Determine the [X, Y] coordinate at the center of the cell enclosing the given text.  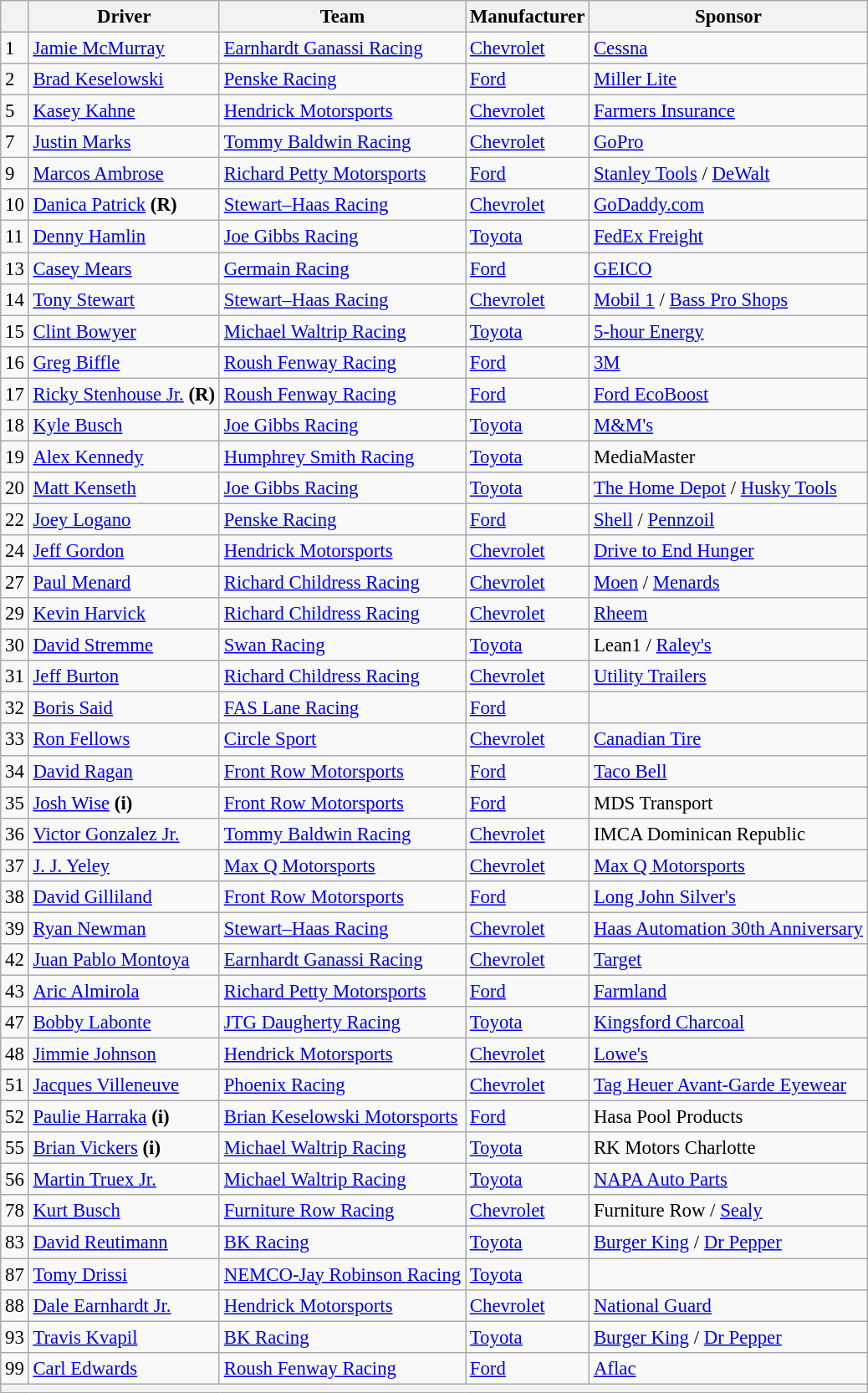
Bobby Labonte [124, 1023]
56 [15, 1180]
Ryan Newman [124, 928]
48 [15, 1054]
Taco Bell [729, 771]
Jamie McMurray [124, 48]
Joey Logano [124, 519]
Aric Almirola [124, 991]
Team [342, 17]
RK Motors Charlotte [729, 1148]
Shell / Pennzoil [729, 519]
Humphrey Smith Racing [342, 457]
Martin Truex Jr. [124, 1180]
Long John Silver's [729, 897]
52 [15, 1117]
Matt Kenseth [124, 488]
35 [15, 803]
Denny Hamlin [124, 237]
David Gilliland [124, 897]
Aflac [729, 1368]
David Stremme [124, 645]
34 [15, 771]
Brian Keselowski Motorsports [342, 1117]
Hasa Pool Products [729, 1117]
17 [15, 394]
Clint Bowyer [124, 331]
Manufacturer [527, 17]
47 [15, 1023]
Kurt Busch [124, 1212]
83 [15, 1242]
Driver [124, 17]
38 [15, 897]
Furniture Row / Sealy [729, 1212]
Phoenix Racing [342, 1085]
Greg Biffle [124, 362]
37 [15, 865]
IMCA Dominican Republic [729, 834]
MDS Transport [729, 803]
FAS Lane Racing [342, 708]
Kingsford Charcoal [729, 1023]
NAPA Auto Parts [729, 1180]
5-hour Energy [729, 331]
NEMCO-Jay Robinson Racing [342, 1274]
Danica Patrick (R) [124, 205]
J. J. Yeley [124, 865]
Farmland [729, 991]
9 [15, 174]
3M [729, 362]
Josh Wise (i) [124, 803]
FedEx Freight [729, 237]
87 [15, 1274]
David Ragan [124, 771]
Furniture Row Racing [342, 1212]
Moen / Menards [729, 583]
1 [15, 48]
99 [15, 1368]
Dale Earnhardt Jr. [124, 1305]
16 [15, 362]
The Home Depot / Husky Tools [729, 488]
Sponsor [729, 17]
18 [15, 426]
Justin Marks [124, 142]
11 [15, 237]
32 [15, 708]
Canadian Tire [729, 740]
Kevin Harvick [124, 614]
Swan Racing [342, 645]
Tony Stewart [124, 299]
Jeff Burton [124, 676]
GEICO [729, 268]
5 [15, 111]
Tomy Drissi [124, 1274]
55 [15, 1148]
Ricky Stenhouse Jr. (R) [124, 394]
Carl Edwards [124, 1368]
Kyle Busch [124, 426]
Brad Keselowski [124, 79]
Cessna [729, 48]
Jacques Villeneuve [124, 1085]
Marcos Ambrose [124, 174]
Farmers Insurance [729, 111]
19 [15, 457]
31 [15, 676]
M&M's [729, 426]
Germain Racing [342, 268]
Jimmie Johnson [124, 1054]
MediaMaster [729, 457]
Lowe's [729, 1054]
Victor Gonzalez Jr. [124, 834]
20 [15, 488]
93 [15, 1337]
JTG Daugherty Racing [342, 1023]
Ron Fellows [124, 740]
51 [15, 1085]
Miller Lite [729, 79]
42 [15, 960]
29 [15, 614]
Paulie Harraka (i) [124, 1117]
33 [15, 740]
Travis Kvapil [124, 1337]
Rheem [729, 614]
Drive to End Hunger [729, 551]
Mobil 1 / Bass Pro Shops [729, 299]
National Guard [729, 1305]
Ford EcoBoost [729, 394]
GoDaddy.com [729, 205]
88 [15, 1305]
Boris Said [124, 708]
Paul Menard [124, 583]
Casey Mears [124, 268]
78 [15, 1212]
Kasey Kahne [124, 111]
Lean1 / Raley's [729, 645]
David Reutimann [124, 1242]
30 [15, 645]
Stanley Tools / DeWalt [729, 174]
39 [15, 928]
10 [15, 205]
15 [15, 331]
22 [15, 519]
2 [15, 79]
27 [15, 583]
Target [729, 960]
Juan Pablo Montoya [124, 960]
43 [15, 991]
24 [15, 551]
Alex Kennedy [124, 457]
GoPro [729, 142]
Brian Vickers (i) [124, 1148]
36 [15, 834]
7 [15, 142]
Utility Trailers [729, 676]
13 [15, 268]
Tag Heuer Avant-Garde Eyewear [729, 1085]
Haas Automation 30th Anniversary [729, 928]
14 [15, 299]
Jeff Gordon [124, 551]
Circle Sport [342, 740]
